Search for the cell housing the specified text and yield its (X, Y) center coordinate. 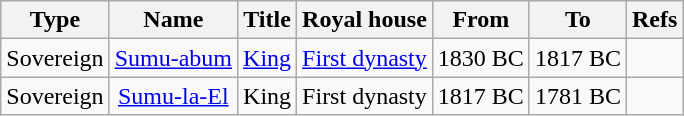
1781 BC (578, 96)
Title (268, 20)
Royal house (365, 20)
Sumu-abum (173, 58)
Type (55, 20)
Refs (654, 20)
1830 BC (480, 58)
From (480, 20)
Sumu-la-El (173, 96)
To (578, 20)
Name (173, 20)
